Search for the cell housing the specified text and yield its (x, y) center coordinate. 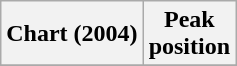
Chart (2004) (72, 34)
Peakposition (189, 34)
